From the cell containing the given text, extract its center point as (x, y) coordinate. 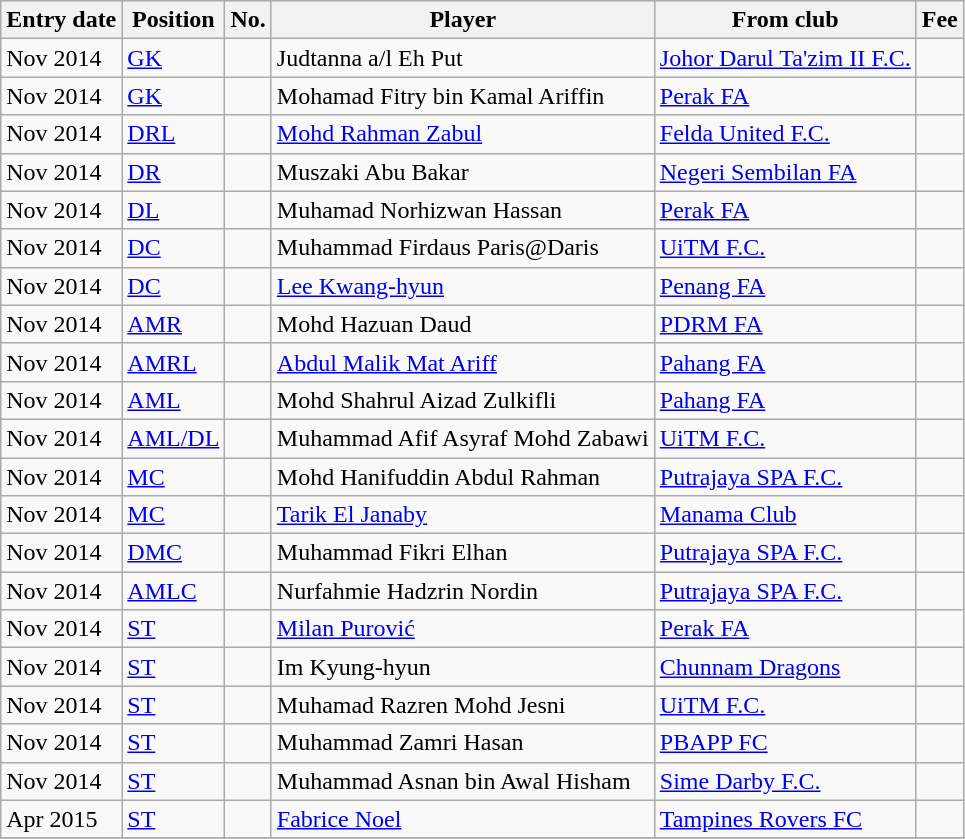
Nurfahmie Hadzrin Nordin (462, 591)
Sime Darby F.C. (785, 781)
Muhammad Firdaus Paris@Daris (462, 248)
Chunnam Dragons (785, 667)
Abdul Malik Mat Ariff (462, 362)
Penang FA (785, 286)
Muhammad Fikri Elhan (462, 553)
DMC (174, 553)
Mohd Rahman Zabul (462, 134)
Felda United F.C. (785, 134)
Muhammad Afif Asyraf Mohd Zabawi (462, 438)
No. (248, 20)
Mohd Shahrul Aizad Zulkifli (462, 400)
AMRL (174, 362)
Tarik El Janaby (462, 515)
Muszaki Abu Bakar (462, 172)
From club (785, 20)
Negeri Sembilan FA (785, 172)
Manama Club (785, 515)
AMR (174, 324)
Muhamad Razren Mohd Jesni (462, 705)
Johor Darul Ta'zim II F.C. (785, 58)
DL (174, 210)
DRL (174, 134)
Milan Purović (462, 629)
Judtanna a/l Eh Put (462, 58)
Fabrice Noel (462, 819)
AML/DL (174, 438)
Position (174, 20)
Muhamad Norhizwan Hassan (462, 210)
Tampines Rovers FC (785, 819)
PDRM FA (785, 324)
Apr 2015 (62, 819)
DR (174, 172)
Fee (940, 20)
PBAPP FC (785, 743)
Mohamad Fitry bin Kamal Ariffin (462, 96)
Entry date (62, 20)
AML (174, 400)
Lee Kwang-hyun (462, 286)
Muhammad Asnan bin Awal Hisham (462, 781)
Muhammad Zamri Hasan (462, 743)
Mohd Hanifuddin Abdul Rahman (462, 477)
AMLC (174, 591)
Im Kyung-hyun (462, 667)
Player (462, 20)
Mohd Hazuan Daud (462, 324)
